Scan for the cell matching the given text and deliver its (X, Y) coordinate at center. 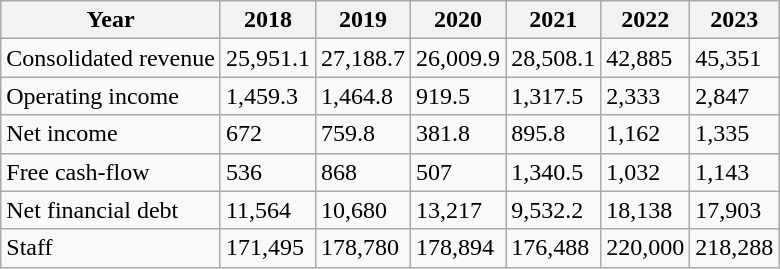
176,488 (554, 248)
Year (111, 20)
10,680 (362, 210)
2,847 (734, 96)
27,188.7 (362, 58)
868 (362, 172)
2022 (646, 20)
178,894 (458, 248)
Net financial debt (111, 210)
25,951.1 (268, 58)
45,351 (734, 58)
1,335 (734, 134)
1,464.8 (362, 96)
9,532.2 (554, 210)
18,138 (646, 210)
Net income (111, 134)
759.8 (362, 134)
Free cash-flow (111, 172)
Consolidated revenue (111, 58)
672 (268, 134)
218,288 (734, 248)
13,217 (458, 210)
507 (458, 172)
1,032 (646, 172)
2020 (458, 20)
1,317.5 (554, 96)
1,162 (646, 134)
1,459.3 (268, 96)
2021 (554, 20)
2018 (268, 20)
178,780 (362, 248)
171,495 (268, 248)
Staff (111, 248)
26,009.9 (458, 58)
28,508.1 (554, 58)
220,000 (646, 248)
42,885 (646, 58)
895.8 (554, 134)
381.8 (458, 134)
536 (268, 172)
Operating income (111, 96)
11,564 (268, 210)
1,340.5 (554, 172)
2023 (734, 20)
17,903 (734, 210)
919.5 (458, 96)
2019 (362, 20)
1,143 (734, 172)
2,333 (646, 96)
